Determine the [x, y] coordinate at the center of the cell enclosing the given text.  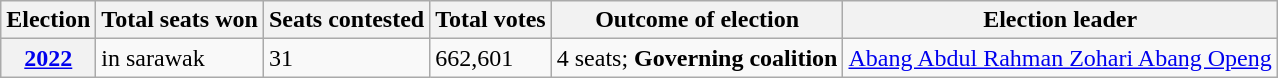
Total votes [491, 20]
Seats contested [346, 20]
Outcome of election [697, 20]
Total seats won [180, 20]
2022 [48, 58]
662,601 [491, 58]
Election leader [1060, 20]
31 [346, 58]
Election [48, 20]
4 seats; Governing coalition [697, 58]
Abang Abdul Rahman Zohari Abang Openg [1060, 58]
in sarawak [180, 58]
